Extract the [x, y] coordinate from the center of the cell holding the provided text.  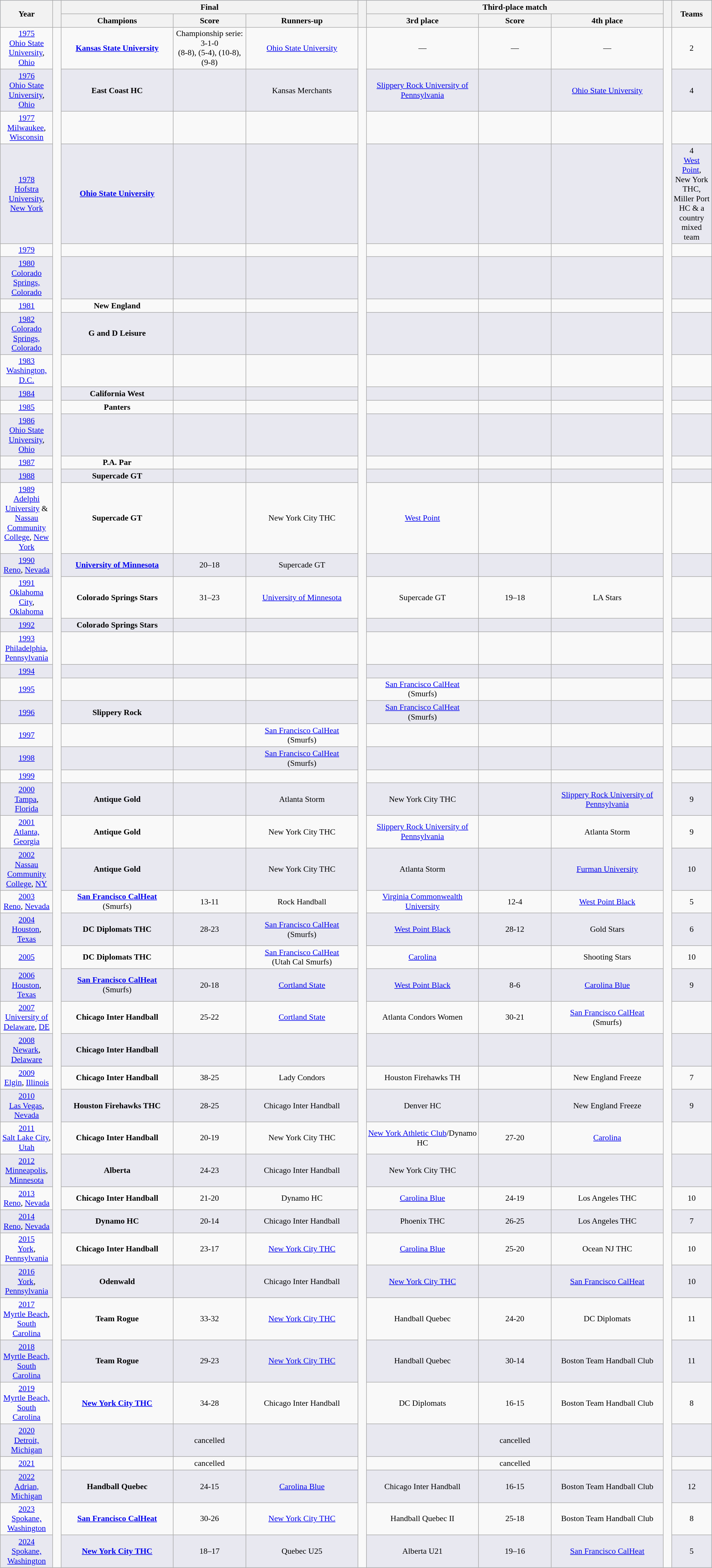
Champions [117, 21]
2022Adrian, Michigan [27, 1487]
2021 [27, 1464]
Quebec U25 [302, 1552]
3rd place [422, 21]
20–18 [210, 565]
1987 [27, 463]
2013Reno, Nevada [27, 1198]
2018Myrtle Beach, South Carolina [27, 1361]
San Francisco CalHeat(Utah Cal Smurfs) [302, 957]
1990Reno, Nevada [27, 565]
G and D Leisure [117, 334]
1980Colorado Springs, Colorado [27, 278]
4West Point, New York THC, Miller Port HC & a country mixed team [692, 194]
P.A. Par [117, 463]
Alberta [117, 1171]
Panters [117, 407]
Atlanta Condors Women [422, 1018]
23-17 [210, 1249]
8-6 [515, 985]
28-23 [210, 930]
2 [692, 48]
2014Reno, Nevada [27, 1221]
1996 [27, 712]
1985 [27, 407]
Kansas Merchants [302, 91]
34-28 [210, 1403]
Furman University [607, 869]
1984 [27, 394]
4 [692, 91]
24-19 [515, 1198]
24-23 [210, 1171]
26-25 [515, 1221]
New York Athletic Club/Dynamo HC [422, 1138]
25-20 [515, 1249]
1975Ohio State University, Ohio [27, 48]
1981 [27, 306]
Gold Stars [607, 930]
Year [27, 14]
38-25 [210, 1078]
2004Houston, Texas [27, 930]
24-20 [515, 1319]
2011Salt Lake City, Utah [27, 1138]
2003Reno, Nevada [27, 901]
2017Myrtle Beach, South Carolina [27, 1319]
1992 [27, 625]
1995 [27, 690]
Denver HC [422, 1106]
East Coast HC [117, 91]
30-21 [515, 1018]
West Point [422, 518]
12-4 [515, 901]
Virginia Commonwealth University [422, 901]
Rock Handball [302, 901]
24-15 [210, 1487]
Championship serie: 3-1-0(8-8), (5-4), (10-8), (9-8) [210, 48]
2005 [27, 957]
27-20 [515, 1138]
19–18 [515, 598]
1991Oklahoma City, Oklahoma [27, 598]
1993Philadelphia, Pennsylvania [27, 648]
4th place [607, 21]
1982Colorado Springs, Colorado [27, 334]
2016York, Pennsylvania [27, 1281]
21-20 [210, 1198]
25-18 [515, 1519]
1977Milwaukee, Wisconsin [27, 128]
28-12 [515, 930]
Alberta U21 [422, 1552]
1989Adelphi University & Nassau Community College, New York [27, 518]
Shooting Stars [607, 957]
2020Detroit, Michigan [27, 1441]
2023Spokane, Washington [27, 1519]
Houston Firehawks TH [422, 1078]
18–17 [210, 1552]
30-14 [515, 1361]
LA Stars [607, 598]
2008Newark, Delaware [27, 1050]
12 [692, 1487]
2006Houston, Texas [27, 985]
13-11 [210, 901]
1994 [27, 671]
Third-place match [515, 7]
Phoenix THC [422, 1221]
1983Washington, D.C. [27, 371]
2012Minneapolis, Minnesota [27, 1171]
1978Hofstra University, New York [27, 194]
25-22 [210, 1018]
2015York, Pennsylvania [27, 1249]
1976Ohio State University, Ohio [27, 91]
20-18 [210, 985]
1999 [27, 776]
20-19 [210, 1138]
New England [117, 306]
2010Las Vegas, Nevada [27, 1106]
28-25 [210, 1106]
20-14 [210, 1221]
2002Nassau Community College, NY [27, 869]
29-23 [210, 1361]
1986Ohio State University, Ohio [27, 435]
Houston Firehawks THC [117, 1106]
1997 [27, 735]
Slippery Rock [117, 712]
31–23 [210, 598]
Ocean NJ THC [607, 1249]
1998 [27, 758]
Handball Quebec II [422, 1519]
Runners-up [302, 21]
2024Spokane, Washington [27, 1552]
1979 [27, 250]
2007University of Delaware, DE [27, 1018]
Teams [692, 14]
30-26 [210, 1519]
California West [117, 394]
2009Elgin, Illinois [27, 1078]
2019Myrtle Beach, South Carolina [27, 1403]
19–16 [515, 1552]
Final [210, 7]
6 [692, 930]
1988 [27, 476]
Lady Condors [302, 1078]
Odenwald [117, 1281]
33-32 [210, 1319]
2000Tampa, Florida [27, 799]
2001Atlanta, Georgia [27, 832]
Kansas State University [117, 48]
